Scan for the cell matching the given text and deliver its [x, y] coordinate at center. 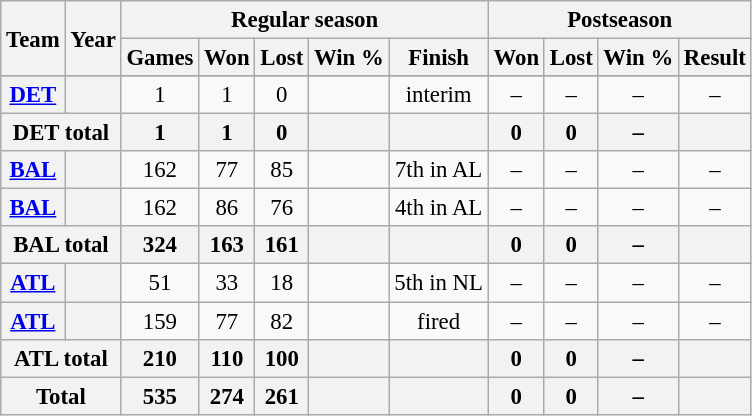
110 [227, 358]
76 [282, 208]
33 [227, 283]
Year [93, 38]
5th in NL [438, 283]
7th in AL [438, 170]
535 [160, 396]
Result [716, 58]
163 [227, 245]
ATL total [61, 358]
Postseason [620, 20]
100 [282, 358]
4th in AL [438, 208]
Total [61, 396]
159 [160, 321]
DET [33, 95]
51 [160, 283]
324 [160, 245]
82 [282, 321]
161 [282, 245]
274 [227, 396]
Regular season [304, 20]
Team [33, 38]
Games [160, 58]
fired [438, 321]
Finish [438, 58]
18 [282, 283]
86 [227, 208]
BAL total [61, 245]
261 [282, 396]
DET total [61, 133]
85 [282, 170]
interim [438, 95]
210 [160, 358]
